Capture the cell that displays the provided text and extract its [X, Y] central coordinate. 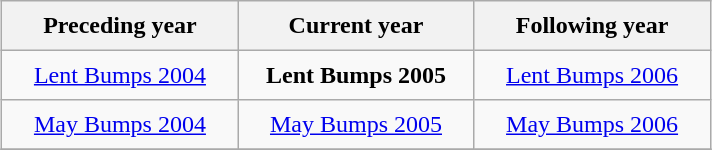
Preceding year [120, 26]
Lent Bumps 2006 [592, 75]
May Bumps 2005 [356, 125]
Current year [356, 26]
Following year [592, 26]
Lent Bumps 2005 [356, 75]
Lent Bumps 2004 [120, 75]
May Bumps 2006 [592, 125]
May Bumps 2004 [120, 125]
